Return (x, y) of the center of cell containing provided text 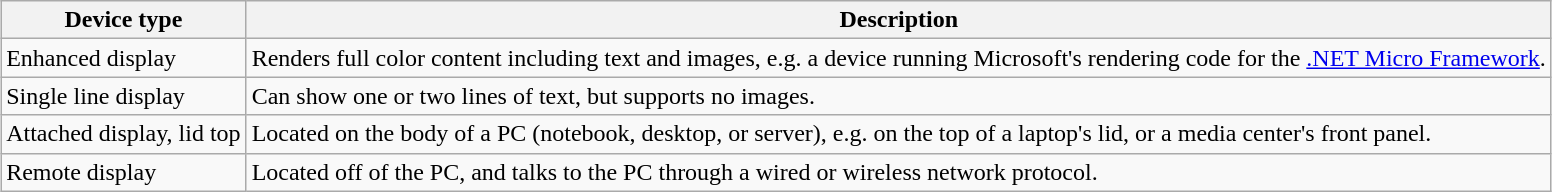
Can show one or two lines of text, but supports no images. (898, 96)
Located off of the PC, and talks to the PC through a wired or wireless network protocol. (898, 172)
Single line display (124, 96)
Located on the body of a PC (notebook, desktop, or server), e.g. on the top of a laptop's lid, or a media center's front panel. (898, 134)
Attached display, lid top (124, 134)
Enhanced display (124, 58)
Remote display (124, 172)
Description (898, 20)
Renders full color content including text and images, e.g. a device running Microsoft's rendering code for the .NET Micro Framework. (898, 58)
Device type (124, 20)
